Search for the cell housing the specified text and yield its (x, y) center coordinate. 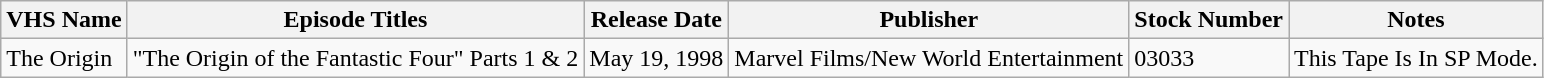
Episode Titles (356, 20)
Marvel Films/New World Entertainment (929, 58)
The Origin (64, 58)
Stock Number (1209, 20)
This Tape Is In SP Mode. (1416, 58)
03033 (1209, 58)
Release Date (656, 20)
Publisher (929, 20)
May 19, 1998 (656, 58)
"The Origin of the Fantastic Four" Parts 1 & 2 (356, 58)
Notes (1416, 20)
VHS Name (64, 20)
